Detect which cell encompasses the target text, then output its [X, Y] center coordinate. 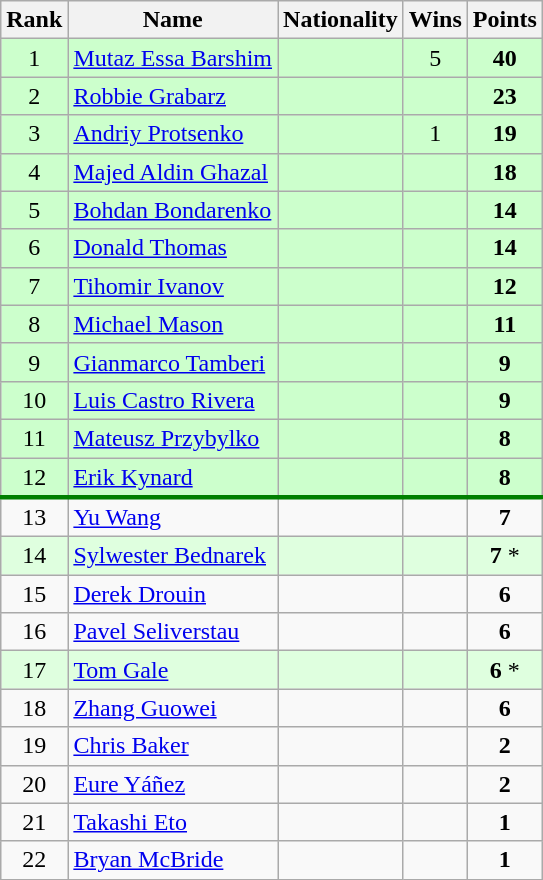
3 [34, 134]
Zhang Guowei [173, 708]
16 [34, 632]
13 [34, 517]
23 [504, 96]
Points [504, 20]
20 [34, 784]
40 [504, 58]
Michael Mason [173, 324]
Bohdan Bondarenko [173, 210]
Mateusz Przybylko [173, 438]
Eure Yáñez [173, 784]
Derek Drouin [173, 594]
10 [34, 400]
Nationality [341, 20]
Erik Kynard [173, 478]
Tom Gale [173, 670]
Donald Thomas [173, 248]
Luis Castro Rivera [173, 400]
Robbie Grabarz [173, 96]
Mutaz Essa Barshim [173, 58]
Sylwester Bednarek [173, 556]
Gianmarco Tamberi [173, 362]
21 [34, 822]
Pavel Seliverstau [173, 632]
Yu Wang [173, 517]
4 [34, 172]
Bryan McBride [173, 860]
17 [34, 670]
22 [34, 860]
Takashi Eto [173, 822]
6 * [504, 670]
Name [173, 20]
Andriy Protsenko [173, 134]
7 * [504, 556]
Chris Baker [173, 746]
Majed Aldin Ghazal [173, 172]
Rank [34, 20]
15 [34, 594]
Wins [435, 20]
Tihomir Ivanov [173, 286]
